Return the (X, Y) coordinate for the center point of the cell that contains the specified text.  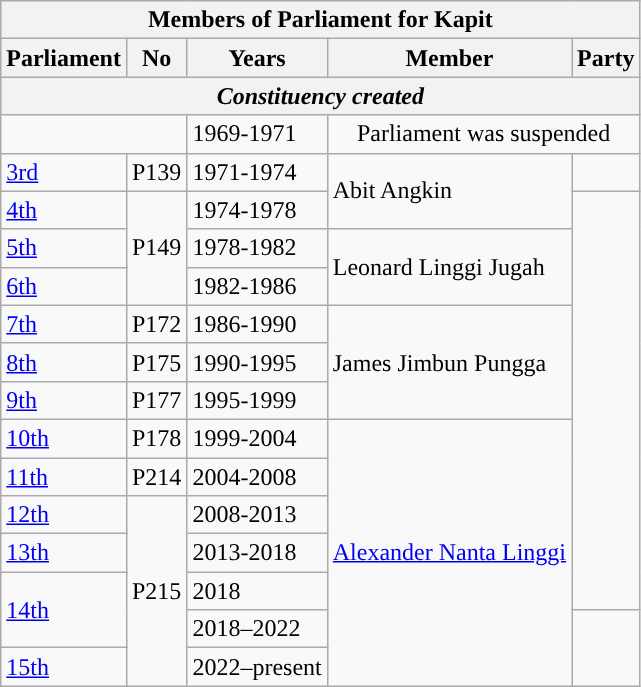
13th (64, 553)
P149 (156, 248)
3rd (64, 172)
Parliament (64, 58)
1982-1986 (257, 286)
1969-1971 (257, 134)
2022–present (257, 667)
9th (64, 400)
4th (64, 210)
6th (64, 286)
12th (64, 515)
14th (64, 610)
1986-1990 (257, 324)
Leonard Linggi Jugah (449, 267)
2018–2022 (257, 629)
1990-1995 (257, 362)
2008-2013 (257, 515)
5th (64, 248)
P214 (156, 477)
2018 (257, 591)
Parliament was suspended (484, 134)
1971-1974 (257, 172)
1995-1999 (257, 400)
15th (64, 667)
Constituency created (320, 96)
P178 (156, 438)
P172 (156, 324)
8th (64, 362)
P139 (156, 172)
Abit Angkin (449, 191)
Years (257, 58)
2013-2018 (257, 553)
1978-1982 (257, 248)
P177 (156, 400)
Members of Parliament for Kapit (320, 20)
1999-2004 (257, 438)
No (156, 58)
11th (64, 477)
1974-1978 (257, 210)
Party (606, 58)
P215 (156, 591)
James Jimbun Pungga (449, 362)
10th (64, 438)
7th (64, 324)
Alexander Nanta Linggi (449, 552)
2004-2008 (257, 477)
P175 (156, 362)
Member (449, 58)
